Identify which cell holds the provided text, then report its [X, Y] central coordinate. 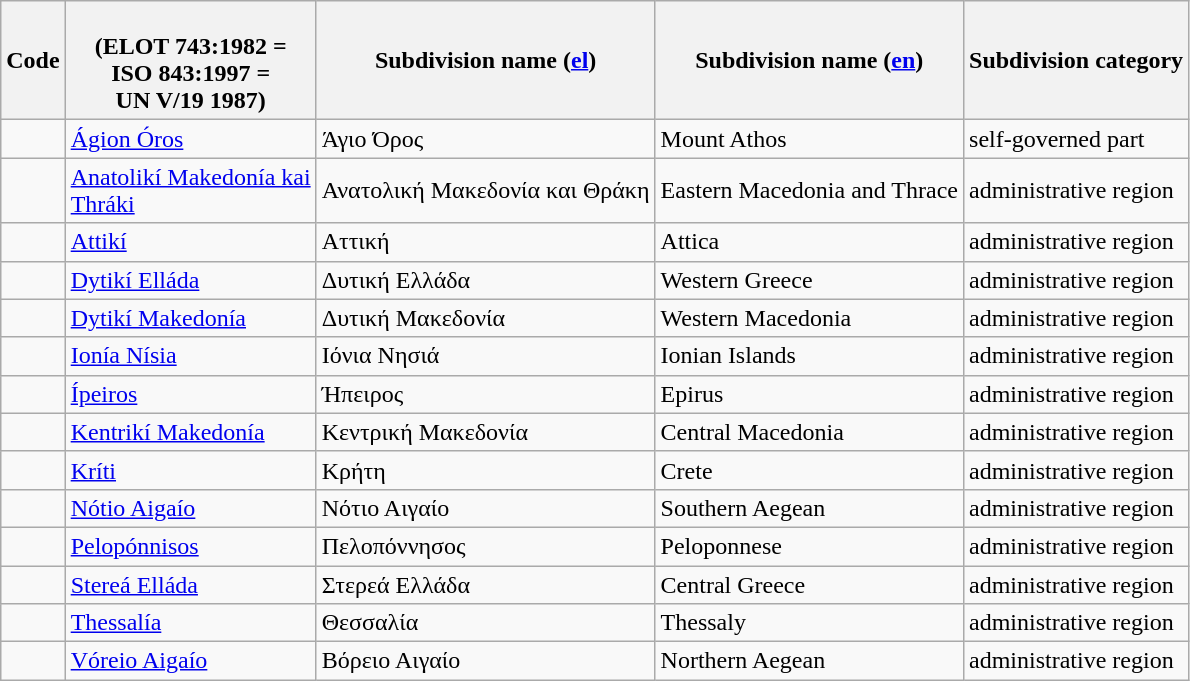
(ELOT 743:1982 =ISO 843:1997 =UN V/19 1987) [190, 60]
Αττική [486, 242]
Subdivision name (en) [809, 60]
Stereá Elláda [190, 585]
Kríti [190, 470]
Thessaly [809, 623]
Νότιο Αιγαίο [486, 508]
Vóreio Aigaío [190, 661]
Crete [809, 470]
Κεντρική Μακεδονία [486, 432]
Attica [809, 242]
Eastern Macedonia and Thrace [809, 190]
Ionía Nísia [190, 356]
Ιόνια Νησιά [486, 356]
Dytikí Elláda [190, 280]
Mount Athos [809, 139]
Peloponnese [809, 546]
Subdivision name (el) [486, 60]
Βόρειο Αιγαίο [486, 661]
Δυτική Ελλάδα [486, 280]
Western Macedonia [809, 318]
Θεσσαλία [486, 623]
Central Macedonia [809, 432]
Southern Aegean [809, 508]
Ήπειρος [486, 394]
Code [33, 60]
Pelopónnisos [190, 546]
Ípeiros [190, 394]
Κρήτη [486, 470]
Dytikí Makedonía [190, 318]
Epirus [809, 394]
Subdivision category [1076, 60]
Δυτική Μακεδονία [486, 318]
Anatolikí Makedonía kaiThráki [190, 190]
Kentrikí Makedonía [190, 432]
Ionian Islands [809, 356]
Western Greece [809, 280]
Ágion Óros [190, 139]
Ανατολική Μακεδονία και Θράκη [486, 190]
Πελοπόννησος [486, 546]
Nótio Aigaío [190, 508]
Attikí [190, 242]
Άγιο Όρος [486, 139]
Thessalía [190, 623]
self-governed part [1076, 139]
Στερεά Ελλάδα [486, 585]
Central Greece [809, 585]
Northern Aegean [809, 661]
